Scan for the cell matching the given text and deliver its [X, Y] coordinate at center. 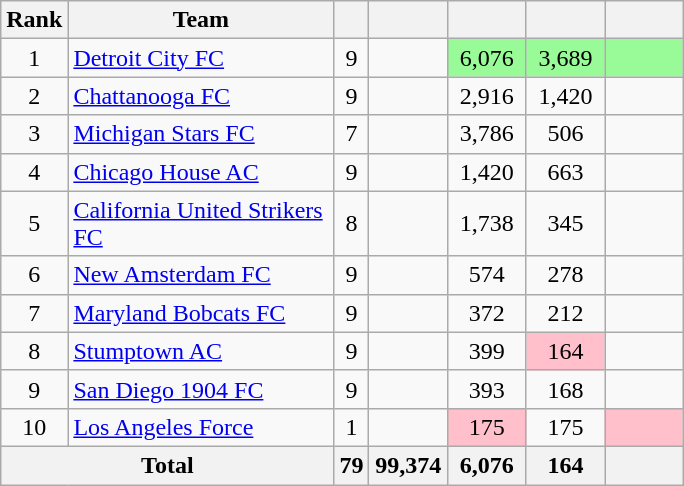
212 [566, 313]
4 [34, 172]
Michigan Stars FC [201, 134]
San Diego 1904 FC [201, 389]
Los Angeles Force [201, 427]
3,689 [566, 58]
2,916 [488, 96]
Total [168, 465]
574 [488, 275]
5 [34, 224]
Stumptown AC [201, 351]
3,786 [488, 134]
Chattanooga FC [201, 96]
California United Strikers FC [201, 224]
6 [34, 275]
Detroit City FC [201, 58]
3 [34, 134]
Rank [34, 20]
2 [34, 96]
372 [488, 313]
Team [201, 20]
79 [352, 465]
1,738 [488, 224]
506 [566, 134]
168 [566, 389]
393 [488, 389]
399 [488, 351]
663 [566, 172]
345 [566, 224]
Chicago House AC [201, 172]
10 [34, 427]
Maryland Bobcats FC [201, 313]
New Amsterdam FC [201, 275]
99,374 [408, 465]
278 [566, 275]
